Search for the cell housing the specified text and yield its (X, Y) center coordinate. 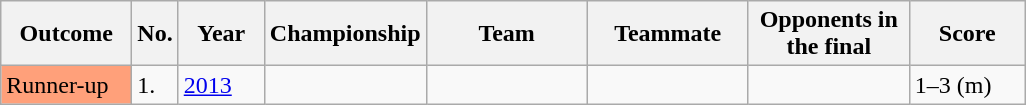
Opponents in the final (828, 34)
1. (155, 85)
Championship (345, 34)
Team (506, 34)
1–3 (m) (967, 85)
Runner-up (66, 85)
Outcome (66, 34)
Score (967, 34)
Teammate (668, 34)
Year (221, 34)
No. (155, 34)
2013 (221, 85)
